Locate the cell with the specified text and output its (X, Y) center coordinate. 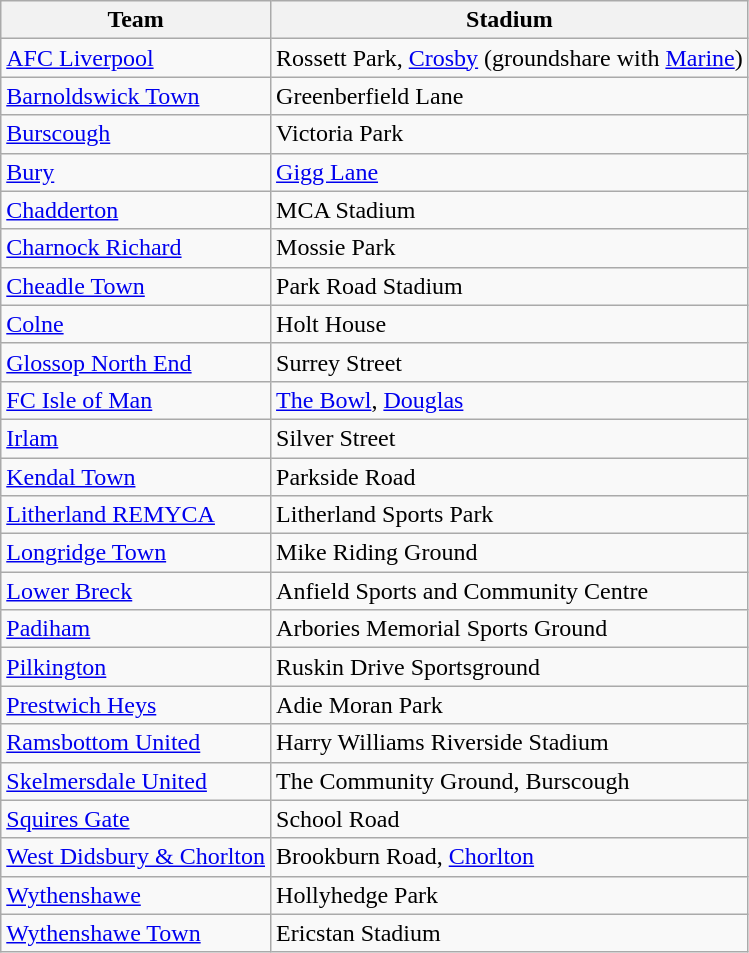
Padiham (136, 629)
Team (136, 20)
Colne (136, 324)
The Community Ground, Burscough (510, 781)
Surrey Street (510, 362)
Adie Moran Park (510, 705)
Victoria Park (510, 134)
Chadderton (136, 210)
Barnoldswick Town (136, 96)
Park Road Stadium (510, 286)
Longridge Town (136, 553)
Squires Gate (136, 819)
Parkside Road (510, 477)
Harry Williams Riverside Stadium (510, 743)
Kendal Town (136, 477)
MCA Stadium (510, 210)
Litherland REMYCA (136, 515)
Arbories Memorial Sports Ground (510, 629)
AFC Liverpool (136, 58)
FC Isle of Man (136, 400)
Ramsbottom United (136, 743)
Bury (136, 172)
Hollyhedge Park (510, 895)
Lower Breck (136, 591)
Irlam (136, 438)
West Didsbury & Chorlton (136, 857)
Burscough (136, 134)
Mossie Park (510, 248)
Rossett Park, Crosby (groundshare with Marine) (510, 58)
Greenberfield Lane (510, 96)
Skelmersdale United (136, 781)
Anfield Sports and Community Centre (510, 591)
Pilkington (136, 667)
Silver Street (510, 438)
Cheadle Town (136, 286)
Wythenshawe Town (136, 933)
Litherland Sports Park (510, 515)
Ericstan Stadium (510, 933)
Brookburn Road, Chorlton (510, 857)
Ruskin Drive Sportsground (510, 667)
Prestwich Heys (136, 705)
The Bowl, Douglas (510, 400)
Charnock Richard (136, 248)
Gigg Lane (510, 172)
Stadium (510, 20)
Glossop North End (136, 362)
Mike Riding Ground (510, 553)
Holt House (510, 324)
Wythenshawe (136, 895)
School Road (510, 819)
